Locate the cell with the specified text and output its (x, y) center coordinate. 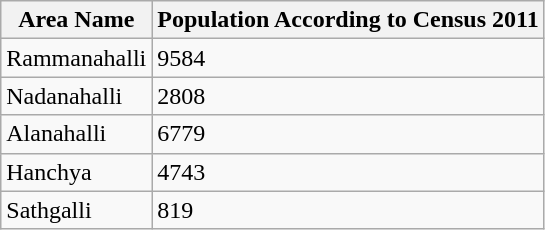
Nadanahalli (76, 96)
4743 (348, 172)
6779 (348, 134)
2808 (348, 96)
Alanahalli (76, 134)
Sathgalli (76, 210)
Rammanahalli (76, 58)
819 (348, 210)
Population According to Census 2011 (348, 20)
Hanchya (76, 172)
Area Name (76, 20)
9584 (348, 58)
